Capture the cell that displays the provided text and extract its [X, Y] central coordinate. 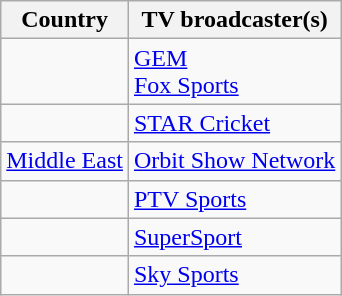
Middle East [65, 161]
Sky Sports [234, 275]
SuperSport [234, 237]
GEMFox Sports [234, 72]
PTV Sports [234, 199]
STAR Cricket [234, 123]
Country [65, 20]
Orbit Show Network [234, 161]
TV broadcaster(s) [234, 20]
